Find where the given text appears and provide that cell's center as [X, Y] coordinate. 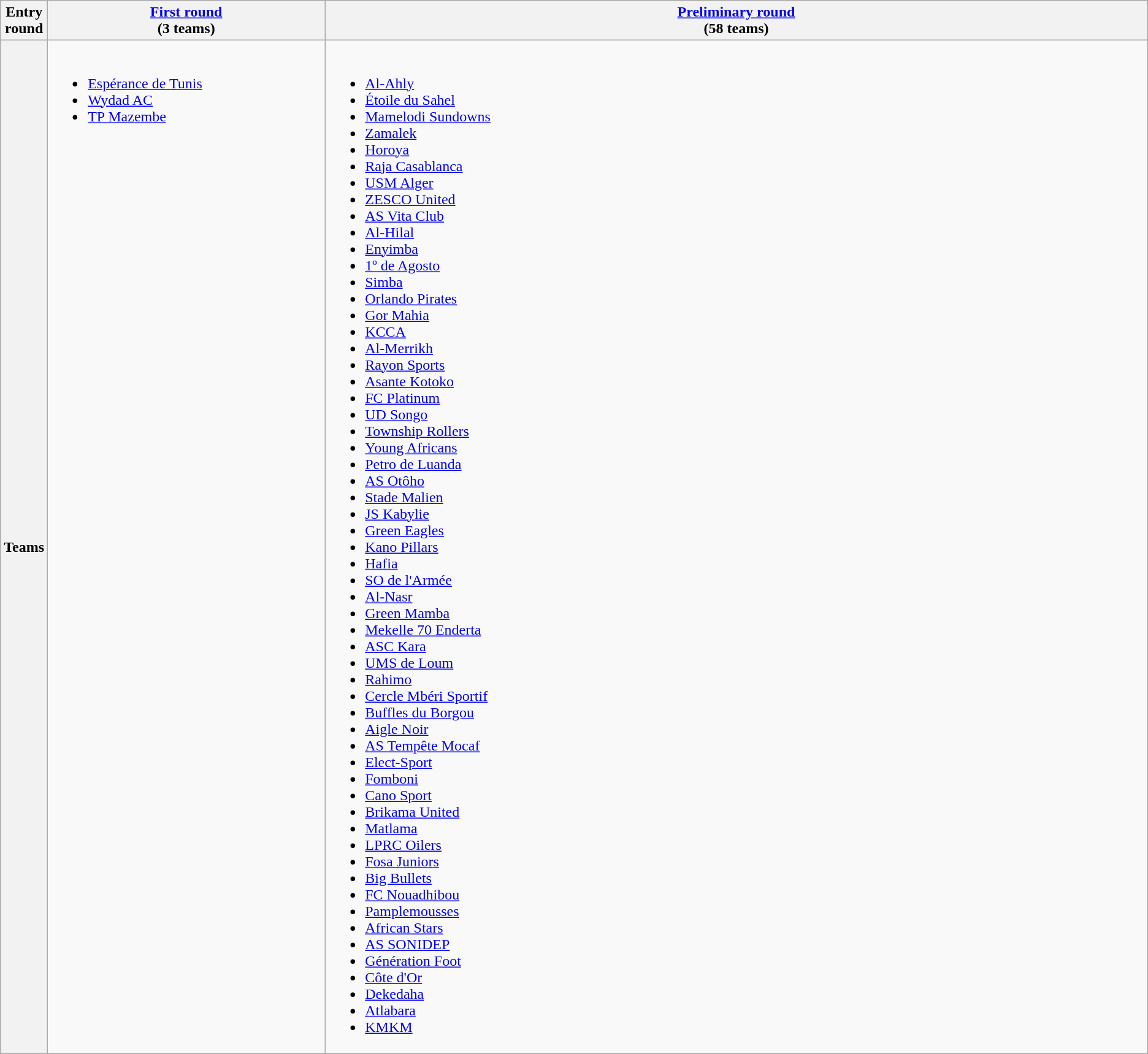
Espérance de Tunis Wydad AC TP Mazembe [186, 547]
First round(3 teams) [186, 21]
Entry round [25, 21]
Preliminary round(58 teams) [737, 21]
Teams [25, 547]
